Output the [X, Y] coordinate of the center of the cell containing the given text.  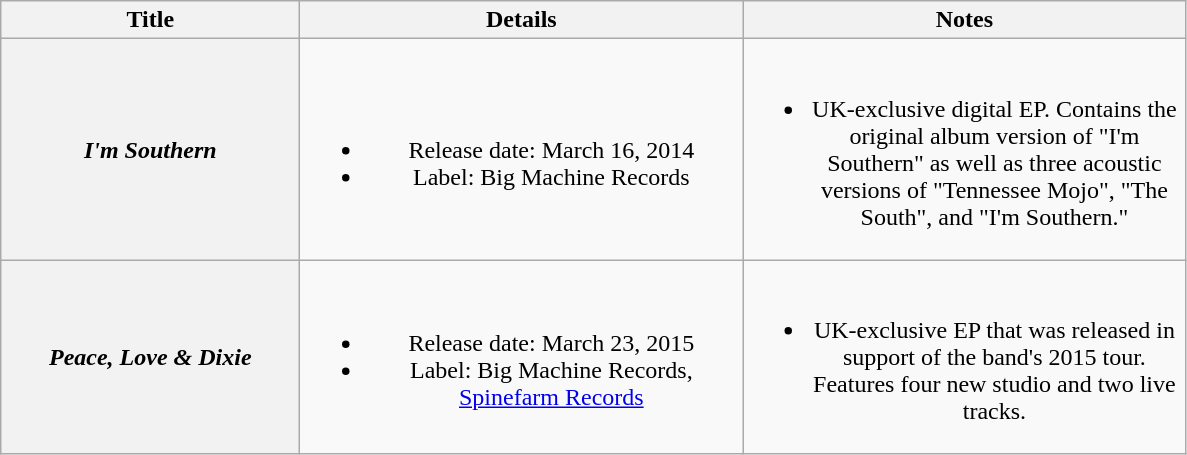
Peace, Love & Dixie [150, 357]
I'm Southern [150, 150]
Release date: March 16, 2014Label: Big Machine Records [522, 150]
Title [150, 20]
Release date: March 23, 2015Label: Big Machine Records, Spinefarm Records [522, 357]
UK-exclusive EP that was released in support of the band's 2015 tour. Features four new studio and two live tracks. [964, 357]
Notes [964, 20]
Details [522, 20]
